Locate the cell with the specified text and output its (X, Y) center coordinate. 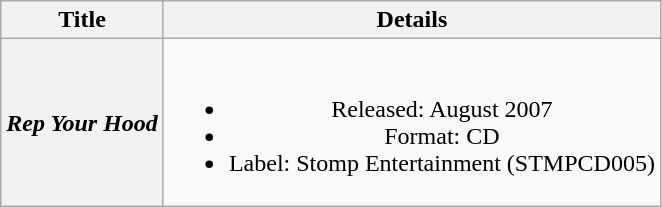
Title (82, 20)
Rep Your Hood (82, 122)
Details (412, 20)
Released: August 2007Format: CDLabel: Stomp Entertainment (STMPCD005) (412, 122)
